Return the (x, y) coordinate for the center point of the cell that contains the specified text.  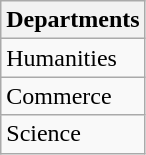
Humanities (73, 58)
Departments (73, 20)
Science (73, 134)
Commerce (73, 96)
